Determine the (X, Y) coordinate at the center of the cell enclosing the given text.  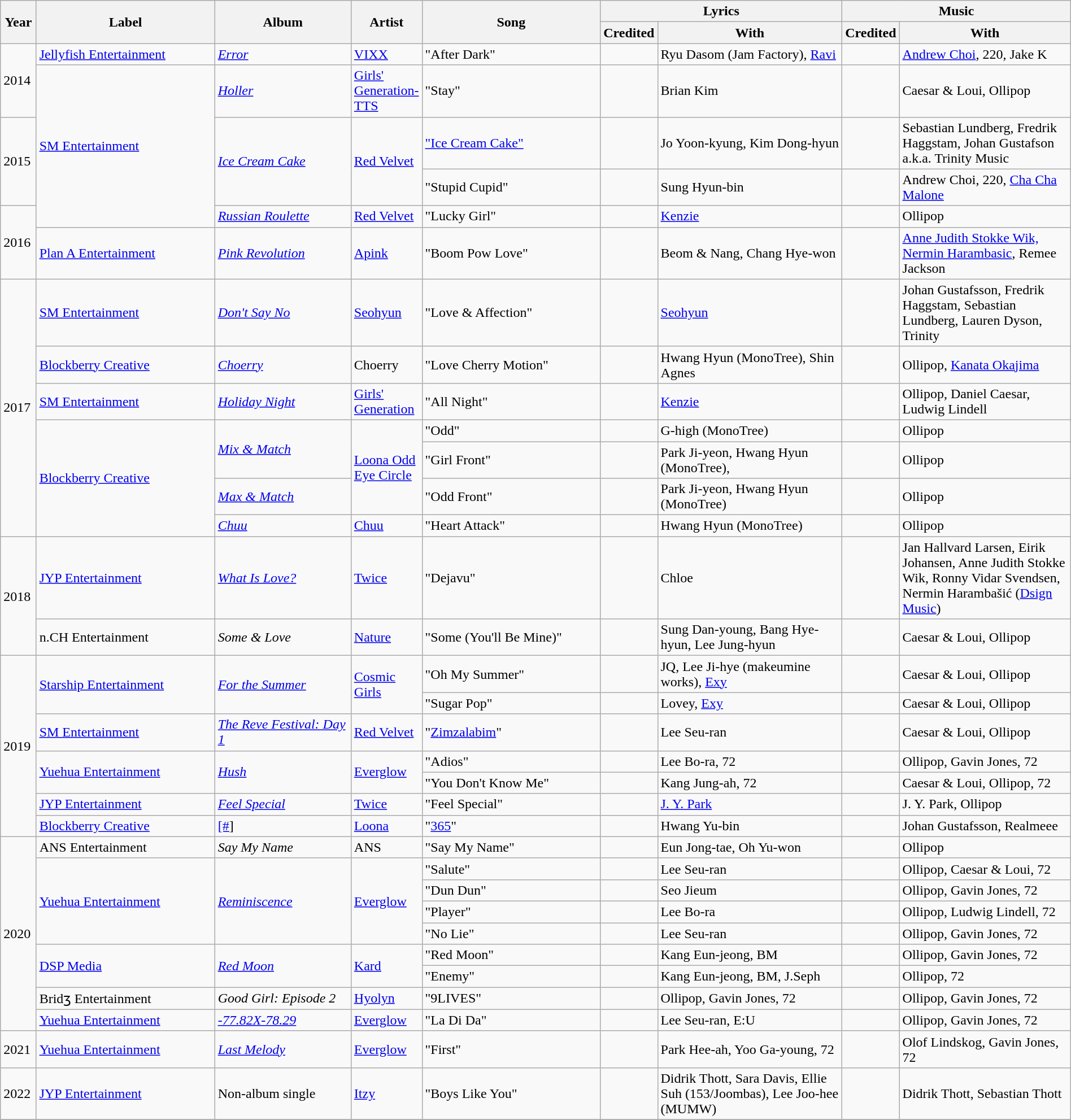
Jan Hallvard Larsen, Eirik Johansen, Anne Judith Stokke Wik, Ronny Vidar Svendsen, Nermin Harambašić (Dsign Music) (985, 578)
Lee Bo-ra, 72 (750, 761)
2020 (18, 934)
Hyolyn (386, 999)
2019 (18, 746)
Ollipop, Caesar & Loui, 72 (985, 869)
"First" (511, 1049)
Pink Revolution (282, 253)
2018 (18, 596)
Jo Yoon-kyung, Kim Dong-hyun (750, 143)
What Is Love? (282, 578)
Russian Roulette (282, 216)
Apink (386, 253)
"No Lie" (511, 934)
"Say My Name" (511, 847)
Starship Entertainment (125, 685)
Non-album single (282, 1093)
J. Y. Park, Ollipop (985, 804)
Brian Kim (750, 91)
"Stupid Cupid" (511, 188)
Ollipop, Ludwig Lindell, 72 (985, 912)
Hwang Hyun (MonoTree), Shin Agnes (750, 365)
Sung Dan-young, Bang Hye-hyun, Lee Jung-hyun (750, 637)
Andrew Choi, 220, Jake K (985, 54)
Ice Cream Cake (282, 162)
Year (18, 22)
Ryu Dasom (Jam Factory), Ravi (750, 54)
Sung Hyun-bin (750, 188)
2021 (18, 1049)
2015 (18, 162)
Didrik Thott, Sebastian Thott (985, 1093)
Johan Gustafsson, Realmeee (985, 826)
ANS (386, 847)
Andrew Choi, 220, Cha Cha Malone (985, 188)
Anne Judith Stokke Wik, Nermin Harambasic, Remee Jackson (985, 253)
Caesar & Loui, Ollipop, 72 (985, 783)
[#] (282, 826)
For the Summer (282, 685)
"Dun Dun" (511, 890)
Hwang Yu-bin (750, 826)
Plan A Entertainment (125, 253)
Last Melody (282, 1049)
"Adios" (511, 761)
"Player" (511, 912)
Park Ji-yeon, Hwang Hyun (MonoTree) (750, 497)
Kang Jung-ah, 72 (750, 783)
"Odd Front" (511, 497)
"Boys Like You" (511, 1093)
J. Y. Park (750, 804)
n.CH Entertainment (125, 637)
Don't Say No (282, 313)
"Zimzalabim" (511, 732)
Johan Gustafsson, Fredrik Haggstam, Sebastian Lundberg, Lauren Dyson, Trinity (985, 313)
Max & Match (282, 497)
Good Girl: Episode 2 (282, 999)
Kard (386, 966)
Sebastian Lundberg, Fredrik Haggstam, Johan Gustafson a.k.a. Trinity Music (985, 143)
Chloe (750, 578)
Lee Seu-ran, E:U (750, 1020)
Park Hee-ah, Yoo Ga-young, 72 (750, 1049)
The Reve Festival: Day 1 (282, 732)
Feel Special (282, 804)
DSP Media (125, 966)
2022 (18, 1093)
"Stay" (511, 91)
VIXX (386, 54)
Some & Love (282, 637)
Say My Name (282, 847)
Park Ji-yeon, Hwang Hyun (MonoTree), (750, 460)
"Some (You'll Be Mine)" (511, 637)
Loona (386, 826)
Bridʒ Entertainment (125, 999)
Song (511, 22)
Lee Bo-ra (750, 912)
Olof Lindskog, Gavin Jones, 72 (985, 1049)
Didrik Thott, Sara Davis, Ellie Suh (153/Joombas), Lee Joo-hee (MUMW) (750, 1093)
"After Dark" (511, 54)
Lyrics (721, 11)
Album (282, 22)
Reminiscence (282, 901)
Label (125, 22)
2017 (18, 408)
Loona Odd Eye Circle (386, 467)
"You Don't Know Me" (511, 783)
Cosmic Girls (386, 685)
"Sugar Pop" (511, 703)
Eun Jong-tae, Oh Yu-won (750, 847)
Kang Eun-jeong, BM (750, 955)
Itzy (386, 1093)
"Love Cherry Motion" (511, 365)
Kang Eun-jeong, BM, J.Seph (750, 977)
Ollipop, 72 (985, 977)
JQ, Lee Ji-hye (makeumine works), Exy (750, 674)
"Dejavu" (511, 578)
Nature (386, 637)
Mix & Match (282, 448)
Seo Jieum (750, 890)
"Oh My Summer" (511, 674)
"Enemy" (511, 977)
"Lucky Girl" (511, 216)
Girls' Generation (386, 401)
"Heart Attack" (511, 526)
"Girl Front" (511, 460)
"All Night" (511, 401)
Jellyfish Entertainment (125, 54)
Hush (282, 772)
2014 (18, 80)
"La Di Da" (511, 1020)
Beom & Nang, Chang Hye-won (750, 253)
"9LIVES" (511, 999)
Ollipop, Kanata Okajima (985, 365)
"Feel Special" (511, 804)
"Salute" (511, 869)
Ollipop, Daniel Caesar, Ludwig Lindell (985, 401)
-77.82X-78.29 (282, 1020)
Artist (386, 22)
Error (282, 54)
Holler (282, 91)
"Odd" (511, 430)
Holiday Night (282, 401)
"Love & Affection" (511, 313)
2016 (18, 242)
Red Moon (282, 966)
"Ice Cream Cake" (511, 143)
"Boom Pow Love" (511, 253)
Girls' Generation-TTS (386, 91)
"365" (511, 826)
Hwang Hyun (MonoTree) (750, 526)
Lovey, Exy (750, 703)
ANS Entertainment (125, 847)
"Red Moon" (511, 955)
Music (957, 11)
G-high (MonoTree) (750, 430)
